Output the (x, y) coordinate of the center of the cell containing the given text.  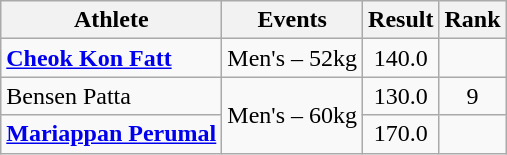
140.0 (401, 58)
Events (292, 20)
170.0 (401, 134)
Cheok Kon Fatt (112, 58)
Rank (472, 20)
Result (401, 20)
Mariappan Perumal (112, 134)
9 (472, 96)
130.0 (401, 96)
Men's – 60kg (292, 115)
Bensen Patta (112, 96)
Athlete (112, 20)
Men's – 52kg (292, 58)
